From the cell containing the given text, extract its center point as [x, y] coordinate. 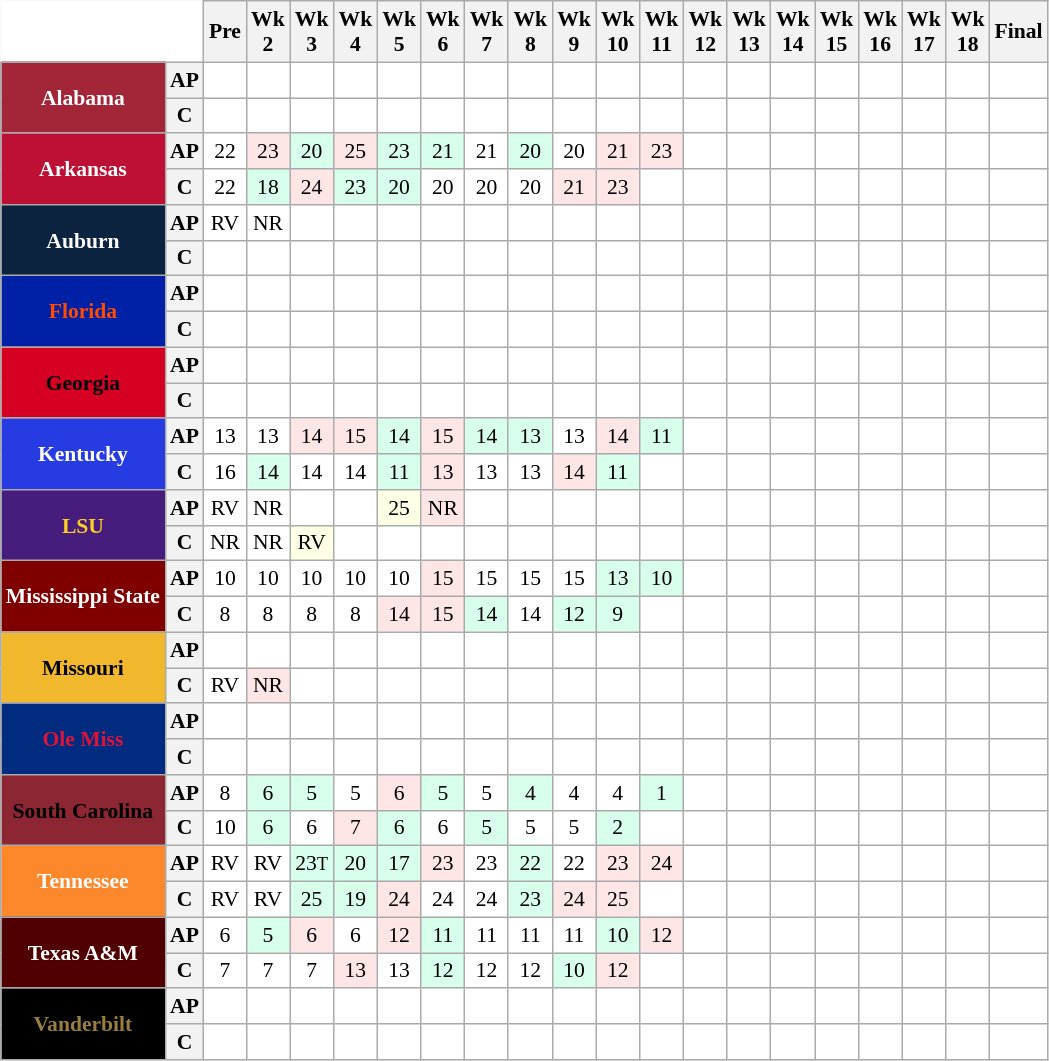
Tennessee [83, 882]
Wk8 [530, 32]
LSU [83, 526]
Wk15 [837, 32]
Wk14 [793, 32]
2 [618, 828]
Final [1019, 32]
Vanderbilt [83, 1024]
Wk13 [749, 32]
1 [662, 793]
South Carolina [83, 810]
Wk6 [443, 32]
9 [618, 615]
Alabama [83, 98]
Pre [225, 32]
Wk9 [574, 32]
Wk2 [268, 32]
Kentucky [83, 454]
Texas A&M [83, 952]
Wk11 [662, 32]
16 [225, 472]
Wk4 [355, 32]
18 [268, 187]
Georgia [83, 382]
Wk16 [880, 32]
Ole Miss [83, 740]
Wk3 [312, 32]
Arkansas [83, 170]
Missouri [83, 668]
17 [399, 864]
Wk17 [924, 32]
23T [312, 864]
Mississippi State [83, 596]
Wk7 [487, 32]
Wk18 [968, 32]
Wk10 [618, 32]
19 [355, 900]
Florida [83, 312]
Auburn [83, 240]
Wk12 [705, 32]
Wk5 [399, 32]
